Capture the cell that displays the provided text and extract its [X, Y] central coordinate. 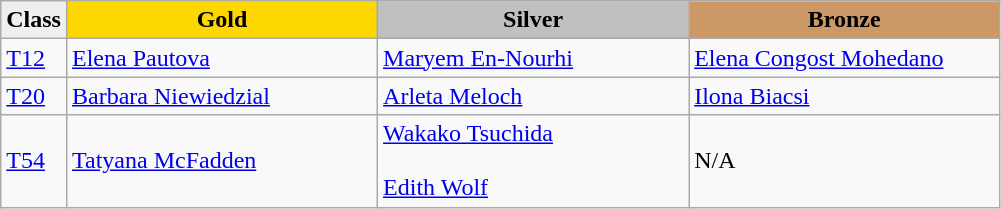
Gold [222, 20]
N/A [844, 161]
T20 [34, 96]
T54 [34, 161]
Ilona Biacsi [844, 96]
Tatyana McFadden [222, 161]
Elena Pautova [222, 58]
Wakako TsuchidaEdith Wolf [534, 161]
Elena Congost Mohedano [844, 58]
Silver [534, 20]
Barbara Niewiedzial [222, 96]
Class [34, 20]
Bronze [844, 20]
Arleta Meloch [534, 96]
T12 [34, 58]
Maryem En-Nourhi [534, 58]
